Extract the (x, y) coordinate from the center of the cell holding the provided text.  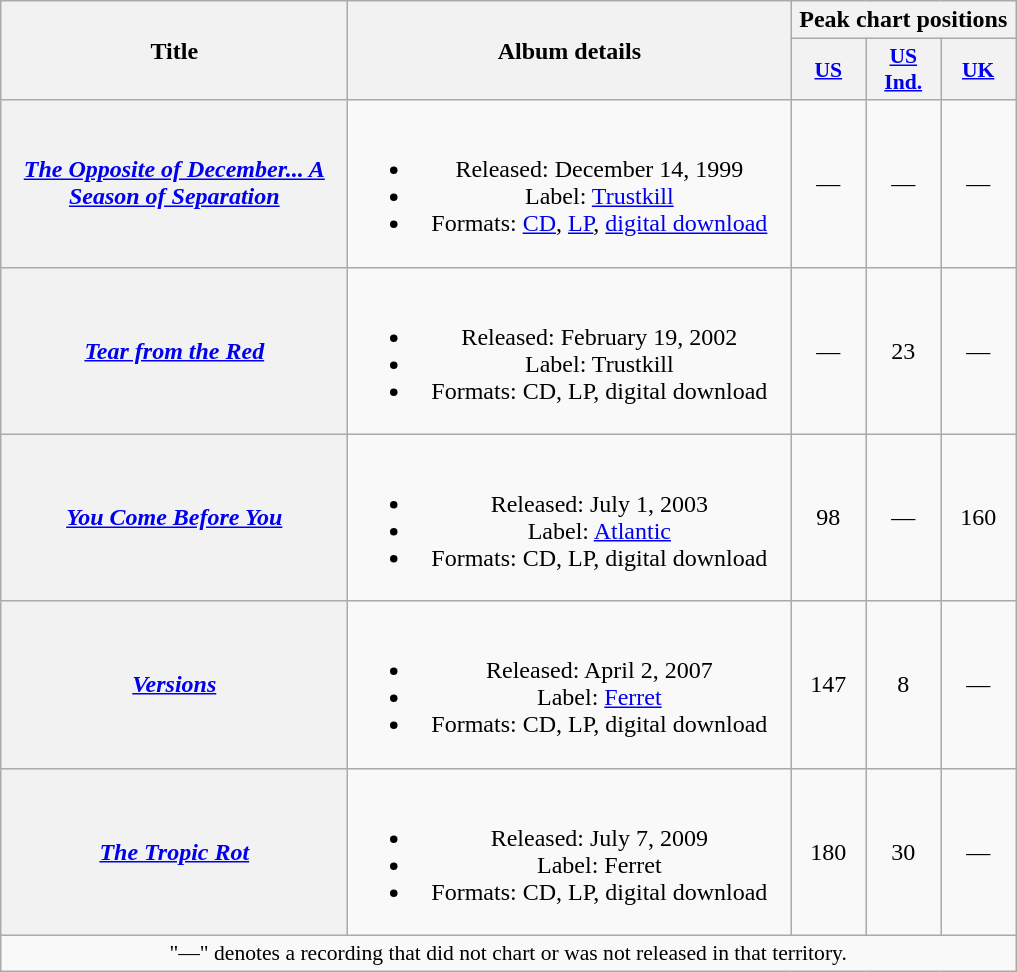
UK (978, 70)
The Opposite of December... A Season of Separation (174, 184)
98 (828, 518)
Album details (570, 50)
Peak chart positions (904, 20)
30 (904, 852)
Versions (174, 684)
8 (904, 684)
Released: April 2, 2007Label: FerretFormats: CD, LP, digital download (570, 684)
You Come Before You (174, 518)
USInd. (904, 70)
Tear from the Red (174, 350)
180 (828, 852)
The Tropic Rot (174, 852)
23 (904, 350)
Released: July 7, 2009Label: FerretFormats: CD, LP, digital download (570, 852)
147 (828, 684)
160 (978, 518)
Released: July 1, 2003Label: AtlanticFormats: CD, LP, digital download (570, 518)
US (828, 70)
Released: February 19, 2002Label: TrustkillFormats: CD, LP, digital download (570, 350)
Title (174, 50)
Released: December 14, 1999Label: TrustkillFormats: CD, LP, digital download (570, 184)
"—" denotes a recording that did not chart or was not released in that territory. (508, 953)
